Determine the [X, Y] coordinate at the center of the cell enclosing the given text.  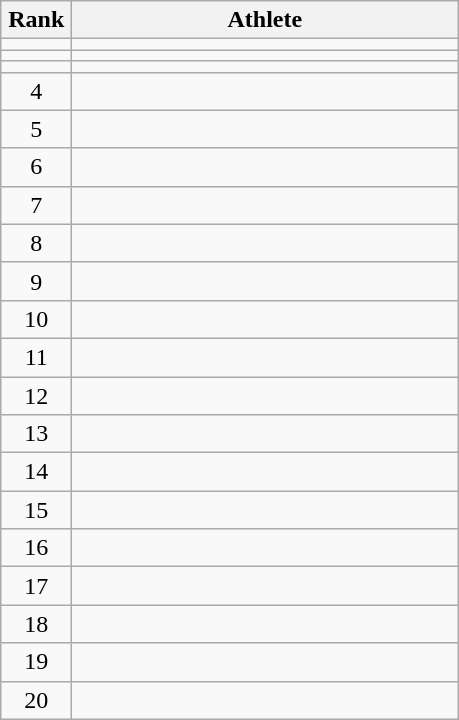
19 [36, 662]
12 [36, 395]
14 [36, 472]
17 [36, 586]
Rank [36, 20]
9 [36, 281]
4 [36, 91]
15 [36, 510]
Athlete [265, 20]
8 [36, 243]
20 [36, 700]
13 [36, 434]
6 [36, 167]
18 [36, 624]
5 [36, 129]
10 [36, 319]
11 [36, 357]
16 [36, 548]
7 [36, 205]
